Locate the cell with the specified text and output its (X, Y) center coordinate. 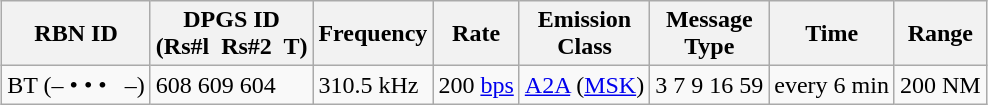
BT (– • • • –) (76, 85)
RBN ID (76, 34)
200 bps (476, 85)
DPGS ID (Rs#l Rs#2 T) (232, 34)
608 609 604 (232, 85)
A2A (MSK) (584, 85)
Range (940, 34)
Frequency (373, 34)
310.5 kHz (373, 85)
every 6 min (832, 85)
Rate (476, 34)
Message Type (710, 34)
Time (832, 34)
200 NM (940, 85)
3 7 9 16 59 (710, 85)
Emission Class (584, 34)
